Identify which cell holds the provided text, then report its [X, Y] central coordinate. 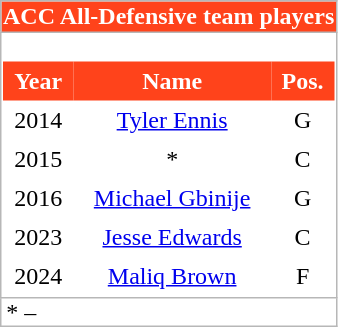
2016 [38, 198]
Jesse Edwards [172, 238]
Pos. [302, 82]
* [172, 160]
Michael Gbinije [172, 198]
* – [169, 312]
2015 [38, 160]
Tyler Ennis [172, 120]
2014 [38, 120]
Maliq Brown [172, 276]
ACC All-Defensive team players [169, 17]
2024 [38, 276]
Year Name Pos. 2014 Tyler Ennis G 2015 * C 2016 Michael Gbinije G 2023 Jesse Edwards C 2024 Maliq Brown F [169, 165]
Year [38, 82]
2023 [38, 238]
Name [172, 82]
F [302, 276]
